Determine the (x, y) coordinate at the center of the cell enclosing the given text.  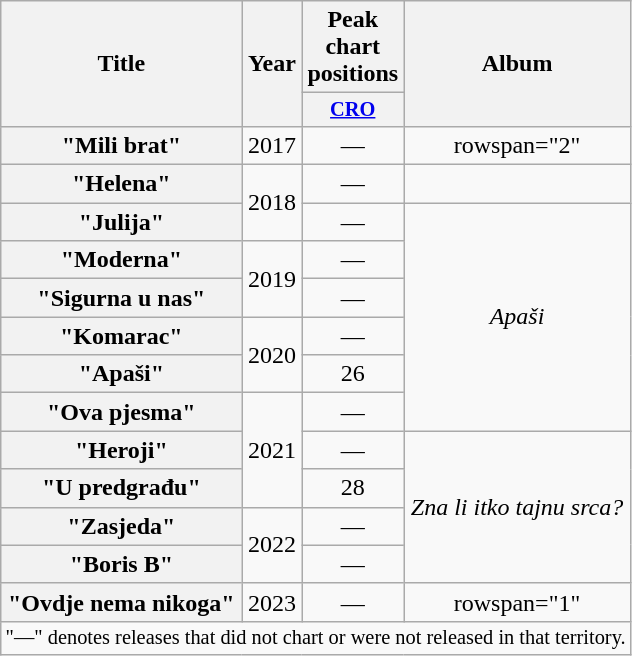
Apaši (518, 317)
"Julija" (122, 222)
2020 (272, 355)
Year (272, 64)
2018 (272, 203)
"Apaši" (122, 374)
rowspan="2" (518, 145)
"Boris B" (122, 564)
26 (353, 374)
"Zasjeda" (122, 526)
Album (518, 64)
Zna li itko tajnu srca? (518, 507)
Title (122, 64)
Peak chart positions (353, 47)
28 (353, 488)
2019 (272, 279)
"Heroji" (122, 450)
"Helena" (122, 184)
"—" denotes releases that did not chart or were not released in that territory. (316, 638)
2022 (272, 545)
2017 (272, 145)
"Komarac" (122, 336)
"Moderna" (122, 260)
2023 (272, 602)
"Mili brat" (122, 145)
"Ovdje nema nikoga" (122, 602)
"U predgrađu" (122, 488)
CRO (353, 110)
rowspan="1" (518, 602)
2021 (272, 450)
"Sigurna u nas" (122, 298)
"Ova pjesma" (122, 412)
